Locate the cell with the specified text and output its (x, y) center coordinate. 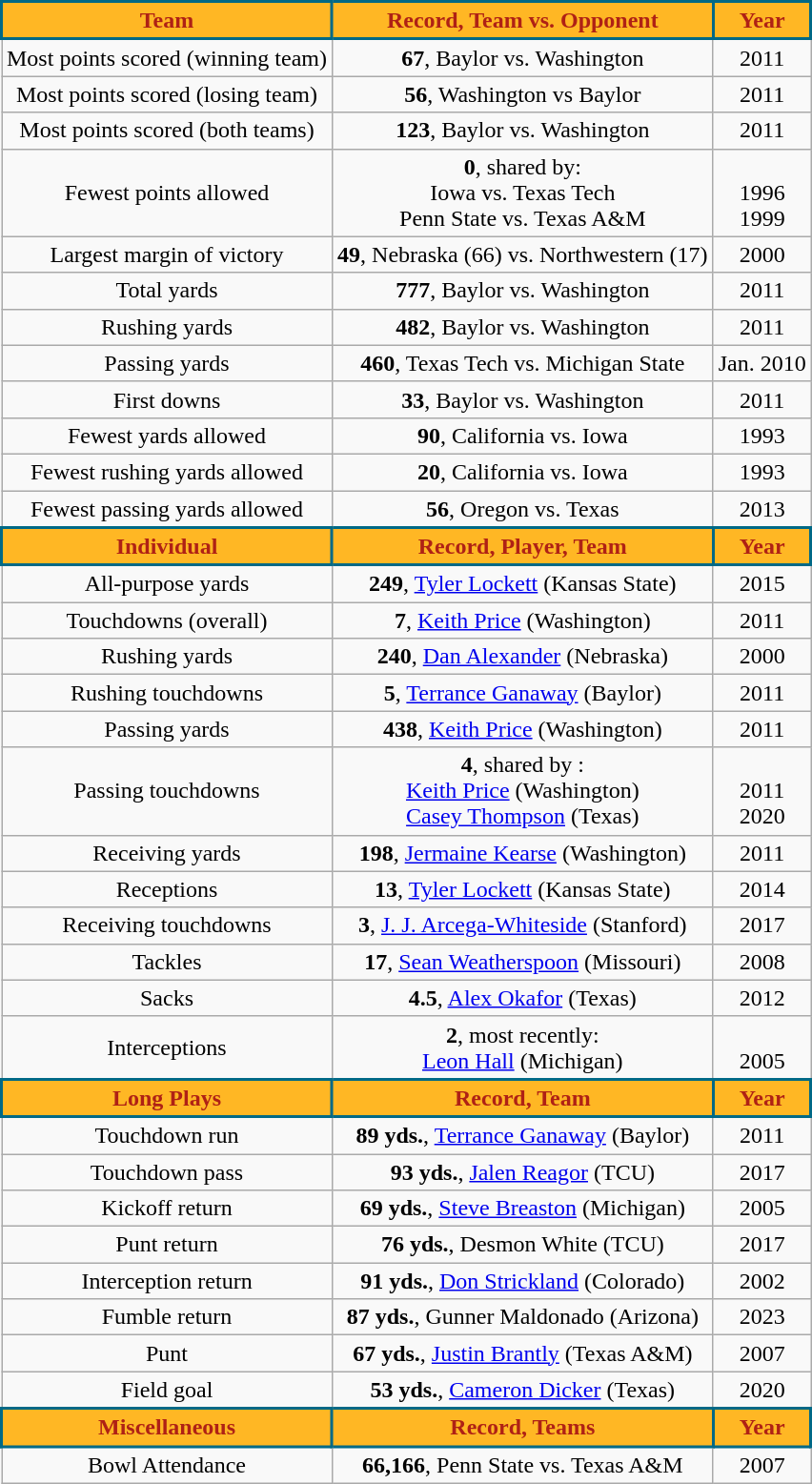
Tackles (168, 962)
20112020 (762, 791)
53 yds., Cameron Dicker (Texas) (523, 1390)
89 yds., Terrance Ganaway (Baylor) (523, 1136)
Long Plays (168, 1098)
Team (168, 21)
Record, Team (523, 1098)
2014 (762, 889)
Most points scored (both teams) (168, 131)
Fewest yards allowed (168, 436)
Touchdowns (overall) (168, 620)
56, Washington vs Baylor (523, 94)
Rushing touchdowns (168, 693)
2015 (762, 583)
Fewest rushing yards allowed (168, 472)
87 yds., Gunner Maldonado (Arizona) (523, 1317)
4.5, Alex Okafor (Texas) (523, 998)
67, Baylor vs. Washington (523, 57)
Passing touchdowns (168, 791)
Touchdown run (168, 1136)
33, Baylor vs. Washington (523, 399)
13, Tyler Lockett (Kansas State) (523, 889)
49, Nebraska (66) vs. Northwestern (17) (523, 254)
Fumble return (168, 1317)
Punt return (168, 1245)
Total yards (168, 291)
198, Jermaine Kearse (Washington) (523, 853)
249, Tyler Lockett (Kansas State) (523, 583)
2020 (762, 1390)
Receiving yards (168, 853)
Sacks (168, 998)
93 yds., Jalen Reagor (TCU) (523, 1171)
Record, Player, Team (523, 546)
777, Baylor vs. Washington (523, 291)
Record, Teams (523, 1428)
76 yds., Desmon White (TCU) (523, 1245)
Bowl Attendance (168, 1464)
Kickoff return (168, 1209)
2012 (762, 998)
Interceptions (168, 1047)
56, Oregon vs. Texas (523, 509)
2002 (762, 1281)
2008 (762, 962)
7, Keith Price (Washington) (523, 620)
3, J. J. Arcega-Whiteside (Stanford) (523, 925)
438, Keith Price (Washington) (523, 729)
Punt (168, 1353)
91 yds., Don Strickland (Colorado) (523, 1281)
240, Dan Alexander (Nebraska) (523, 657)
20, California vs. Iowa (523, 472)
Jan. 2010 (762, 363)
5, Terrance Ganaway (Baylor) (523, 693)
Interception return (168, 1281)
482, Baylor vs. Washington (523, 327)
Individual (168, 546)
Fewest points allowed (168, 193)
Largest margin of victory (168, 254)
17, Sean Weatherspoon (Missouri) (523, 962)
Receiving touchdowns (168, 925)
Miscellaneous (168, 1428)
2013 (762, 509)
Receptions (168, 889)
66,166, Penn State vs. Texas A&M (523, 1464)
67 yds., Justin Brantly (Texas A&M) (523, 1353)
90, California vs. Iowa (523, 436)
Fewest passing yards allowed (168, 509)
69 yds., Steve Breaston (Michigan) (523, 1209)
460, Texas Tech vs. Michigan State (523, 363)
All-purpose yards (168, 583)
Touchdown pass (168, 1171)
123, Baylor vs. Washington (523, 131)
First downs (168, 399)
0, shared by:Iowa vs. Texas TechPenn State vs. Texas A&M (523, 193)
4, shared by :Keith Price (Washington)Casey Thompson (Texas) (523, 791)
Most points scored (losing team) (168, 94)
19961999 (762, 193)
Most points scored (winning team) (168, 57)
Field goal (168, 1390)
2, most recently:Leon Hall (Michigan) (523, 1047)
2023 (762, 1317)
Record, Team vs. Opponent (523, 21)
